Locate the cell with the specified text and output its (x, y) center coordinate. 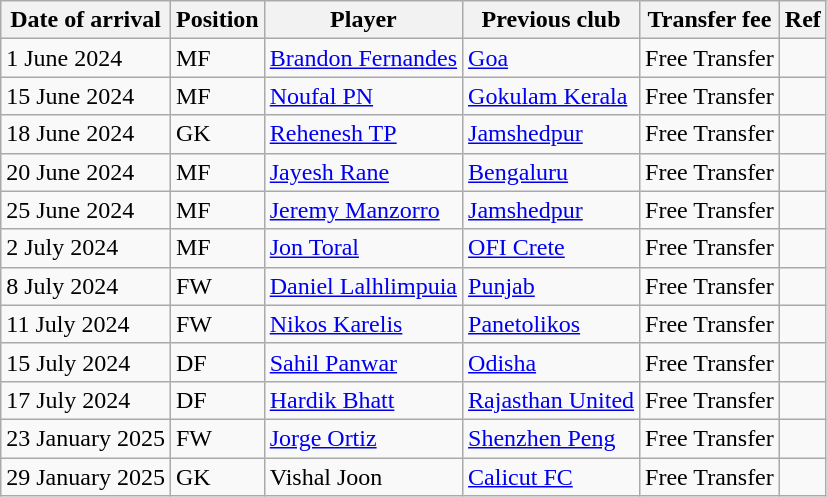
Hardik Bhatt (363, 400)
Transfer fee (710, 20)
Player (363, 20)
Daniel Lalhlimpuia (363, 286)
Bengaluru (552, 172)
1 June 2024 (86, 58)
25 June 2024 (86, 210)
Rajasthan United (552, 400)
Jorge Ortiz (363, 438)
Sahil Panwar (363, 362)
Ref (802, 20)
Position (217, 20)
Shenzhen Peng (552, 438)
20 June 2024 (86, 172)
15 July 2024 (86, 362)
Odisha (552, 362)
Jon Toral (363, 248)
Jeremy Manzorro (363, 210)
Nikos Karelis (363, 324)
Date of arrival (86, 20)
Rehenesh TP (363, 134)
11 July 2024 (86, 324)
8 July 2024 (86, 286)
Calicut FC (552, 477)
Vishal Joon (363, 477)
15 June 2024 (86, 96)
Previous club (552, 20)
29 January 2025 (86, 477)
23 January 2025 (86, 438)
18 June 2024 (86, 134)
OFI Crete (552, 248)
Punjab (552, 286)
Noufal PN (363, 96)
17 July 2024 (86, 400)
Jayesh Rane (363, 172)
Gokulam Kerala (552, 96)
Panetolikos (552, 324)
2 July 2024 (86, 248)
Brandon Fernandes (363, 58)
Goa (552, 58)
